Capture the cell that displays the provided text and extract its (x, y) central coordinate. 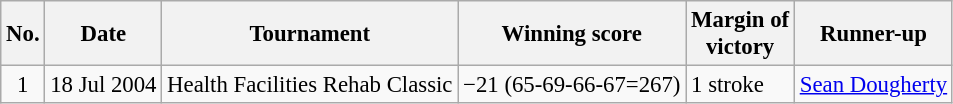
Date (104, 34)
Winning score (572, 34)
18 Jul 2004 (104, 85)
1 (23, 85)
−21 (65-69-66-67=267) (572, 85)
No. (23, 34)
Sean Dougherty (873, 85)
1 stroke (740, 85)
Runner-up (873, 34)
Tournament (310, 34)
Margin ofvictory (740, 34)
Health Facilities Rehab Classic (310, 85)
